Identify which cell holds the provided text, then report its (x, y) central coordinate. 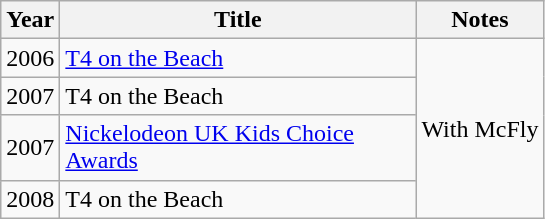
2006 (30, 58)
Title (238, 20)
With McFly (480, 128)
Nickelodeon UK Kids Choice Awards (238, 148)
Notes (480, 20)
2008 (30, 199)
Year (30, 20)
